Find where the given text appears and provide that cell's center as (X, Y) coordinate. 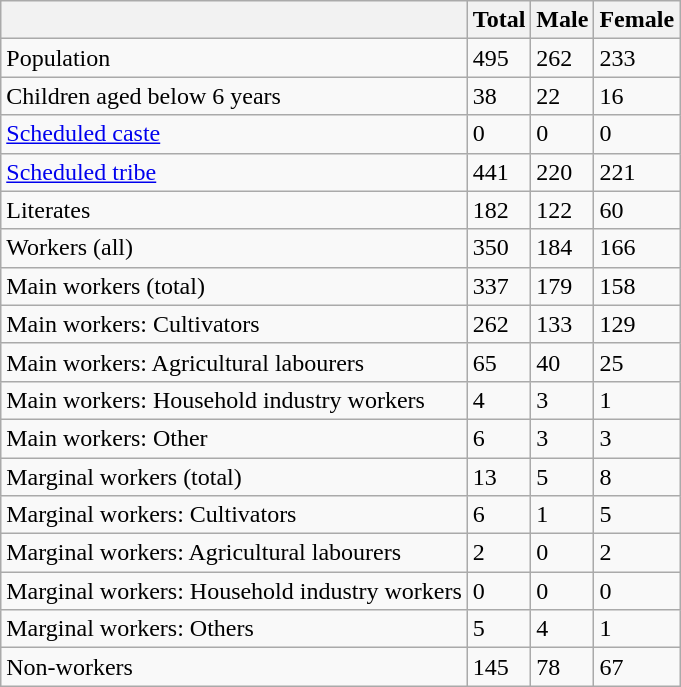
25 (637, 362)
133 (562, 324)
16 (637, 96)
129 (637, 324)
78 (562, 667)
Marginal workers: Cultivators (234, 515)
Non-workers (234, 667)
Scheduled tribe (234, 172)
67 (637, 667)
13 (499, 477)
441 (499, 172)
495 (499, 58)
145 (499, 667)
166 (637, 248)
Marginal workers: Agricultural labourers (234, 553)
Population (234, 58)
Marginal workers: Household industry workers (234, 591)
Main workers (total) (234, 286)
220 (562, 172)
Main workers: Cultivators (234, 324)
122 (562, 210)
233 (637, 58)
182 (499, 210)
Main workers: Other (234, 438)
Total (499, 20)
Workers (all) (234, 248)
65 (499, 362)
Main workers: Household industry workers (234, 400)
221 (637, 172)
22 (562, 96)
8 (637, 477)
Female (637, 20)
184 (562, 248)
Male (562, 20)
Literates (234, 210)
158 (637, 286)
179 (562, 286)
40 (562, 362)
Marginal workers: Others (234, 629)
60 (637, 210)
Marginal workers (total) (234, 477)
350 (499, 248)
Main workers: Agricultural labourers (234, 362)
Scheduled caste (234, 134)
337 (499, 286)
Children aged below 6 years (234, 96)
38 (499, 96)
